Return the (x, y) coordinate for the center point of the cell that contains the specified text.  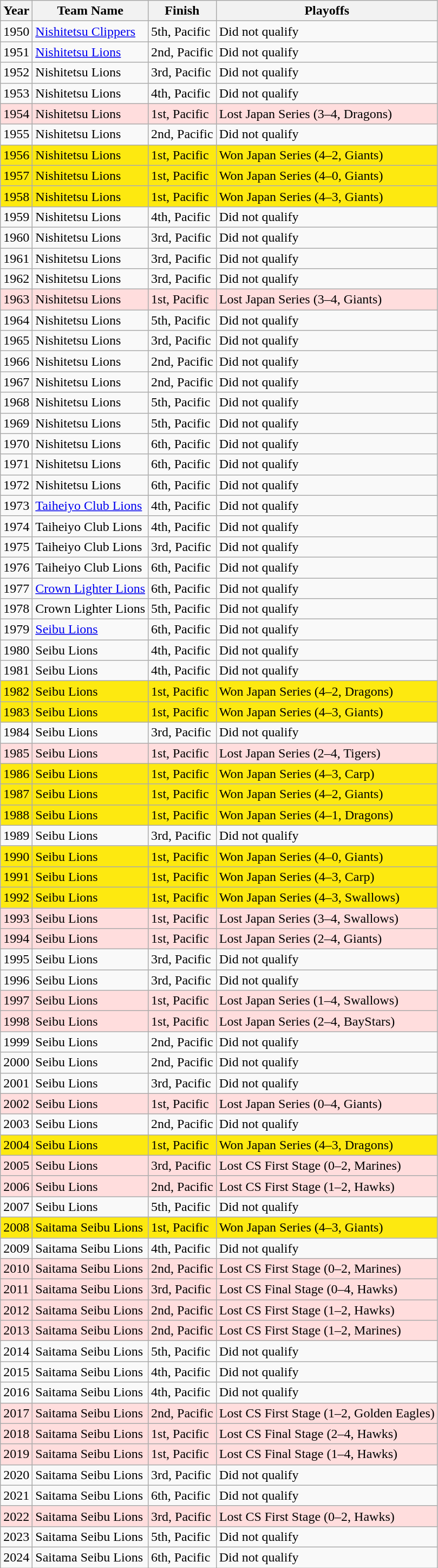
1958 (16, 196)
1969 (16, 423)
Nishitetsu Clippers (90, 31)
1963 (16, 300)
1960 (16, 237)
2016 (16, 1392)
Lost Japan Series (3–4, Giants) (327, 300)
1972 (16, 485)
1956 (16, 155)
2015 (16, 1372)
Lost CS Final Stage (2–4, Hawks) (327, 1434)
Lost Japan Series (3–4, Dragons) (327, 114)
Lost Japan Series (1–4, Swallows) (327, 1001)
Year (16, 11)
1951 (16, 52)
1980 (16, 650)
2022 (16, 1516)
1959 (16, 217)
1989 (16, 835)
1999 (16, 1042)
2008 (16, 1227)
1971 (16, 464)
2005 (16, 1165)
2011 (16, 1290)
1997 (16, 1001)
Lost CS Final Stage (1–4, Hawks) (327, 1454)
1993 (16, 918)
1950 (16, 31)
2021 (16, 1495)
2010 (16, 1269)
2000 (16, 1062)
Lost CS First Stage (0–2, Hawks) (327, 1516)
Won Japan Series (4–2, Dragons) (327, 691)
1970 (16, 444)
1991 (16, 877)
2004 (16, 1145)
1976 (16, 567)
2018 (16, 1434)
1964 (16, 320)
2002 (16, 1104)
1953 (16, 93)
1965 (16, 341)
2009 (16, 1248)
1952 (16, 73)
1983 (16, 712)
1986 (16, 774)
1979 (16, 630)
1955 (16, 134)
2007 (16, 1207)
Finish (182, 11)
2014 (16, 1351)
2012 (16, 1310)
2024 (16, 1557)
1987 (16, 794)
2013 (16, 1331)
2017 (16, 1413)
1982 (16, 691)
2001 (16, 1083)
2020 (16, 1475)
2003 (16, 1124)
1996 (16, 980)
Won Japan Series (4–1, Dragons) (327, 815)
1975 (16, 547)
Won Japan Series (4–3, Dragons) (327, 1145)
1967 (16, 382)
Lost Japan Series (2–4, BayStars) (327, 1021)
Playoffs (327, 11)
Lost CS Final Stage (0–4, Hawks) (327, 1290)
1988 (16, 815)
2006 (16, 1186)
Team Name (90, 11)
1998 (16, 1021)
Lost CS First Stage (1–2, Golden Eagles) (327, 1413)
Lost Japan Series (2–4, Tigers) (327, 753)
1995 (16, 960)
1966 (16, 361)
1990 (16, 856)
1961 (16, 258)
Lost Japan Series (2–4, Giants) (327, 939)
Lost Japan Series (0–4, Giants) (327, 1104)
1981 (16, 671)
Lost Japan Series (3–4, Swallows) (327, 918)
Won Japan Series (4–3, Swallows) (327, 897)
1992 (16, 897)
2023 (16, 1537)
1994 (16, 939)
1962 (16, 279)
1984 (16, 733)
1977 (16, 588)
2019 (16, 1454)
1954 (16, 114)
1985 (16, 753)
1978 (16, 609)
1957 (16, 176)
1974 (16, 526)
Lost CS First Stage (1–2, Marines) (327, 1331)
1968 (16, 403)
1973 (16, 506)
